Search for the cell housing the specified text and yield its (x, y) center coordinate. 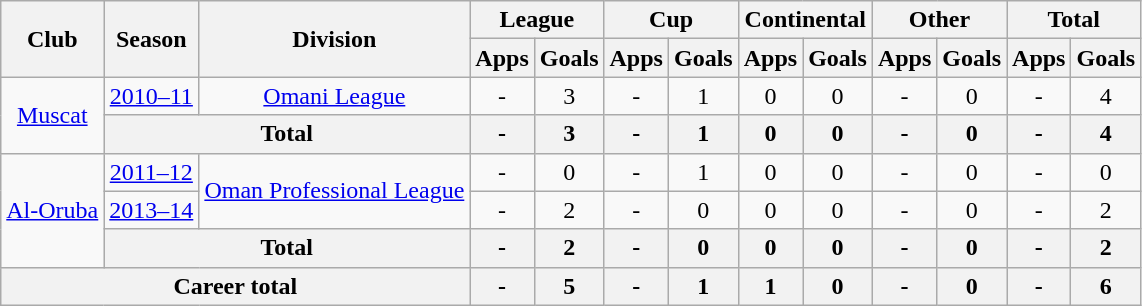
Continental (805, 20)
League (537, 20)
Oman Professional League (334, 191)
Career total (236, 286)
Division (334, 39)
2010–11 (152, 96)
Muscat (52, 115)
Omani League (334, 96)
Other (939, 20)
5 (569, 286)
6 (1106, 286)
Cup (671, 20)
Al-Oruba (52, 210)
2013–14 (152, 210)
Season (152, 39)
Club (52, 39)
2011–12 (152, 172)
